Pinpoint the cell where the given text exists, returning its (X, Y) midpoint coordinate. 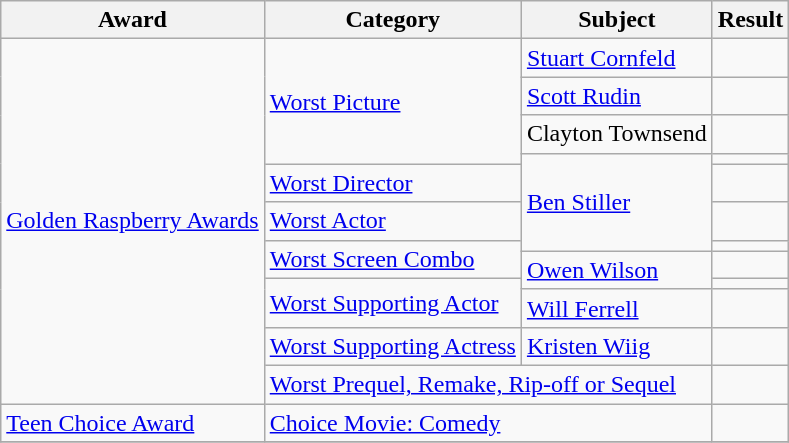
Worst Actor (392, 221)
Worst Screen Combo (392, 259)
Worst Picture (392, 102)
Worst Supporting Actor (392, 302)
Stuart Cornfeld (616, 58)
Category (392, 20)
Clayton Townsend (616, 134)
Teen Choice Award (132, 423)
Kristen Wiig (616, 346)
Choice Movie: Comedy (488, 423)
Ben Stiller (616, 202)
Owen Wilson (616, 270)
Subject (616, 20)
Worst Supporting Actress (392, 346)
Worst Prequel, Remake, Rip-off or Sequel (488, 384)
Award (132, 20)
Worst Director (392, 183)
Will Ferrell (616, 308)
Scott Rudin (616, 96)
Result (750, 20)
Golden Raspberry Awards (132, 222)
